Determine the (x, y) coordinate at the center of the cell enclosing the given text.  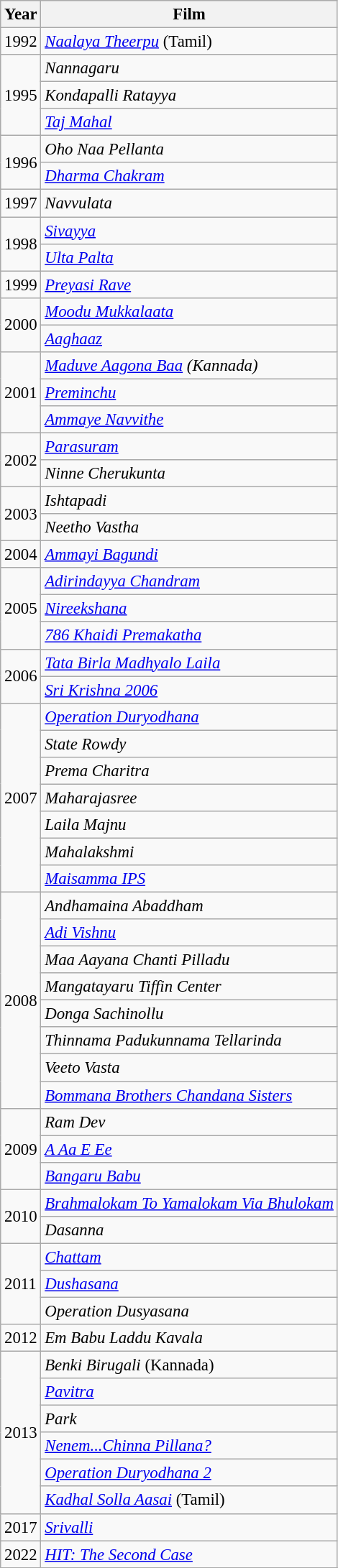
2006 (21, 675)
Chattam (189, 1257)
Ammayi Bagundi (189, 555)
Dushasana (189, 1284)
1995 (21, 95)
Nireekshana (189, 609)
2009 (21, 1148)
Film (189, 14)
Maisamma IPS (189, 879)
Operation Dusyasana (189, 1311)
2004 (21, 555)
State Rowdy (189, 744)
2012 (21, 1338)
Ammaye Navvithe (189, 420)
Sivayya (189, 231)
Laila Majnu (189, 825)
Benki Birugali (Kannada) (189, 1365)
Kadhal Solla Aasai (Tamil) (189, 1500)
Operation Duryodhana (189, 716)
HIT: The Second Case (189, 1554)
Neetho Vastha (189, 527)
2003 (21, 515)
Maduve Aagona Baa (Kannada) (189, 366)
Prema Charitra (189, 771)
Adi Vishnu (189, 933)
Maharajasree (189, 798)
1992 (21, 42)
Naalaya Theerpu (Tamil) (189, 42)
Donga Sachinollu (189, 1014)
Srivalli (189, 1527)
Ulta Palta (189, 257)
Aaghaaz (189, 338)
Taj Mahal (189, 122)
2002 (21, 460)
A Aa E Ee (189, 1149)
Pavitra (189, 1392)
1997 (21, 203)
Moodu Mukkalaata (189, 311)
1998 (21, 244)
Oho Naa Pellanta (189, 149)
Mangatayaru Tiffin Center (189, 987)
Nenem...Chinna Pillana? (189, 1446)
2011 (21, 1283)
Kondapalli Ratayya (189, 96)
2000 (21, 325)
Brahmalokam To Yamalokam Via Bhulokam (189, 1203)
Mahalakshmi (189, 852)
Nannagaru (189, 68)
1996 (21, 162)
Dharma Chakram (189, 176)
Ram Dev (189, 1122)
2022 (21, 1554)
Preminchu (189, 392)
Andhamaina Abaddham (189, 906)
Ninne Cherukunta (189, 474)
2005 (21, 608)
2001 (21, 392)
2013 (21, 1433)
2017 (21, 1527)
2008 (21, 1000)
Ishtapadi (189, 501)
Veeto Vasta (189, 1068)
786 Khaidi Premakatha (189, 636)
Parasuram (189, 446)
Navvulata (189, 203)
Preyasi Rave (189, 285)
Thinnama Padukunnama Tellarinda (189, 1041)
Maa Aayana Chanti Pilladu (189, 960)
Operation Duryodhana 2 (189, 1473)
Dasanna (189, 1230)
Park (189, 1419)
Bangaru Babu (189, 1176)
Em Babu Laddu Kavala (189, 1338)
Sri Krishna 2006 (189, 690)
Year (21, 14)
1999 (21, 285)
Tata Birla Madhyalo Laila (189, 663)
2010 (21, 1216)
2007 (21, 798)
Bommana Brothers Chandana Sisters (189, 1095)
Adirindayya Chandram (189, 581)
